Find where the given text appears and provide that cell's center as [X, Y] coordinate. 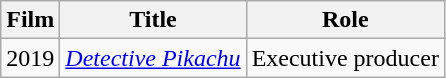
Title [153, 20]
Film [30, 20]
Role [345, 20]
Detective Pikachu [153, 58]
2019 [30, 58]
Executive producer [345, 58]
